Search for the cell housing the specified text and yield its [x, y] center coordinate. 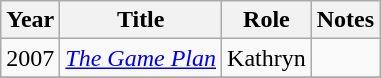
The Game Plan [141, 58]
Year [30, 20]
Role [267, 20]
Notes [345, 20]
Kathryn [267, 58]
Title [141, 20]
2007 [30, 58]
